Extract the [X, Y] coordinate from the center of the cell holding the provided text.  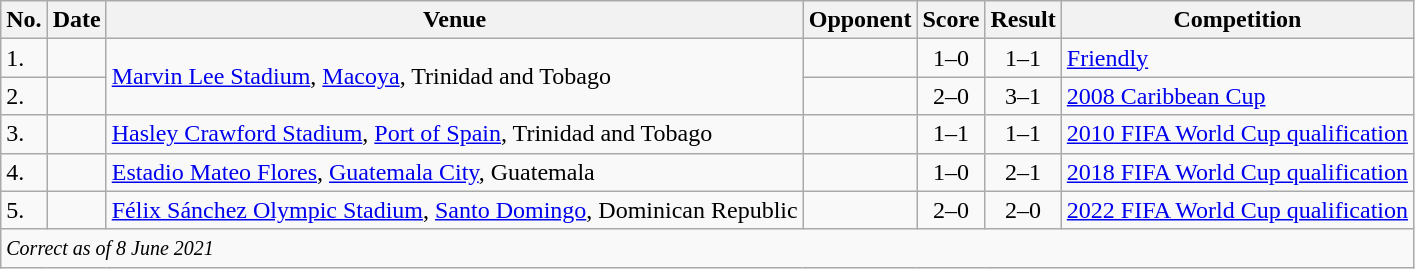
Date [76, 20]
Competition [1237, 20]
2. [24, 96]
Score [951, 20]
Opponent [860, 20]
4. [24, 172]
2–1 [1023, 172]
Result [1023, 20]
Friendly [1237, 58]
2008 Caribbean Cup [1237, 96]
Estadio Mateo Flores, Guatemala City, Guatemala [454, 172]
Félix Sánchez Olympic Stadium, Santo Domingo, Dominican Republic [454, 210]
2018 FIFA World Cup qualification [1237, 172]
2010 FIFA World Cup qualification [1237, 134]
1. [24, 58]
3. [24, 134]
Marvin Lee Stadium, Macoya, Trinidad and Tobago [454, 77]
5. [24, 210]
Correct as of 8 June 2021 [708, 248]
No. [24, 20]
Hasley Crawford Stadium, Port of Spain, Trinidad and Tobago [454, 134]
3–1 [1023, 96]
Venue [454, 20]
2022 FIFA World Cup qualification [1237, 210]
